For the text-containing cell, return its midpoint in (x, y) coordinate format. 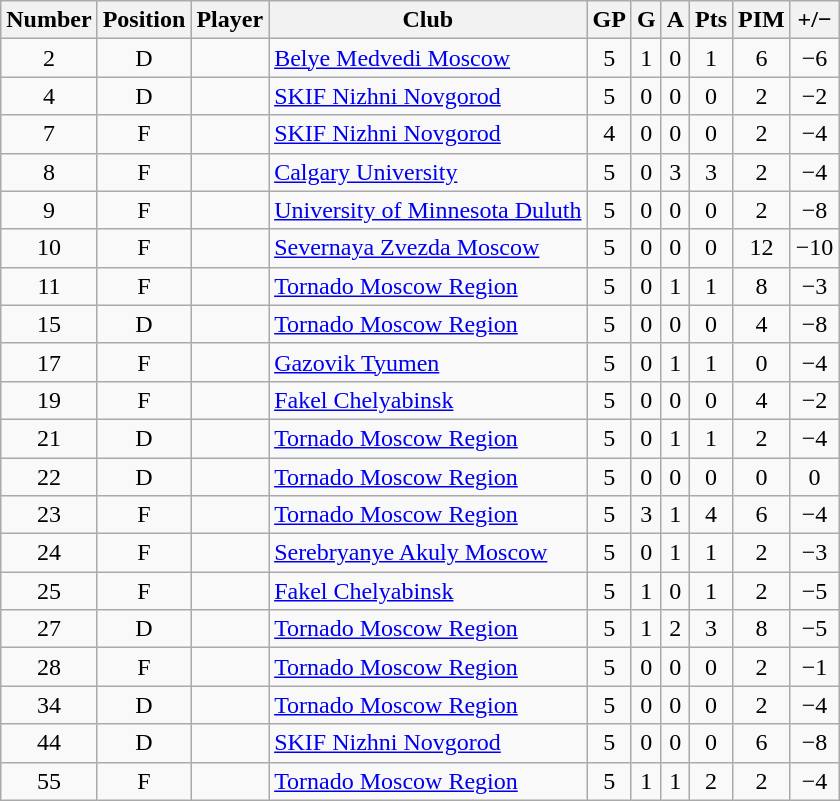
11 (49, 286)
G (646, 20)
17 (49, 362)
Player (230, 20)
25 (49, 591)
28 (49, 667)
Number (49, 20)
27 (49, 629)
Position (144, 20)
University of Minnesota Duluth (428, 210)
55 (49, 781)
19 (49, 400)
15 (49, 324)
10 (49, 248)
21 (49, 438)
−10 (814, 248)
22 (49, 477)
Serebryanye Akuly Moscow (428, 553)
9 (49, 210)
Belye Medvedi Moscow (428, 58)
−1 (814, 667)
Club (428, 20)
Severnaya Zvezda Moscow (428, 248)
+/− (814, 20)
44 (49, 743)
12 (762, 248)
GP (609, 20)
A (675, 20)
Calgary University (428, 172)
34 (49, 705)
Gazovik Tyumen (428, 362)
Pts (712, 20)
PIM (762, 20)
24 (49, 553)
23 (49, 515)
7 (49, 134)
−6 (814, 58)
